Output the [X, Y] coordinate of the center of the cell containing the given text.  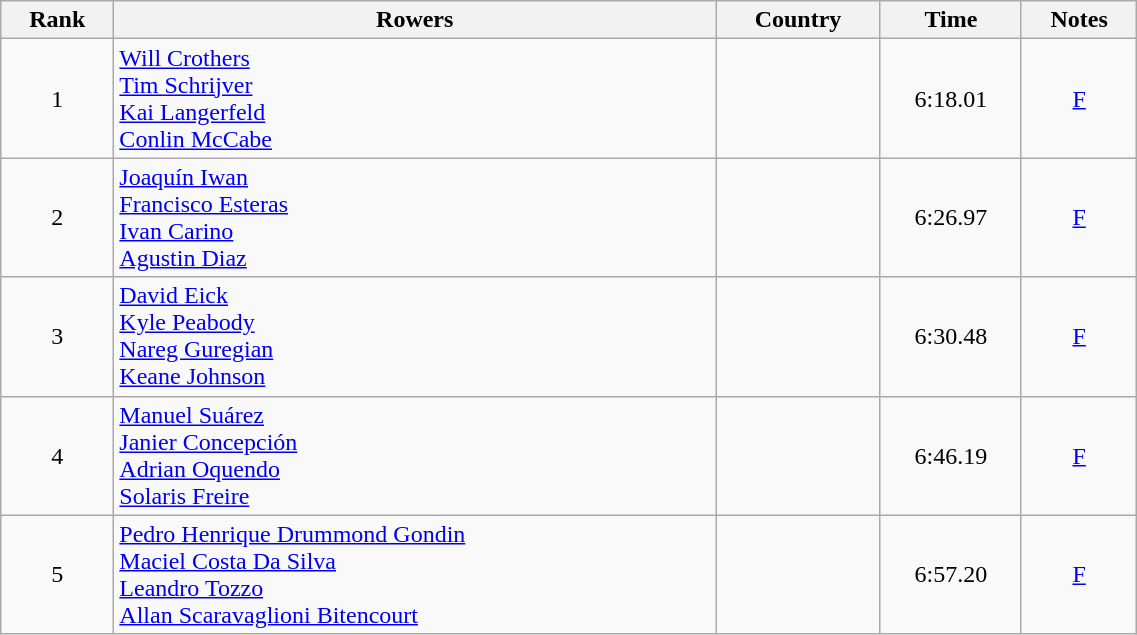
Country [798, 20]
6:30.48 [950, 336]
4 [58, 456]
1 [58, 98]
Pedro Henrique Drummond GondinMaciel Costa Da SilvaLeandro TozzoAllan Scaravaglioni Bitencourt [415, 574]
Will CrothersTim SchrijverKai LangerfeldConlin McCabe [415, 98]
6:46.19 [950, 456]
Joaquín IwanFrancisco EsterasIvan CarinoAgustin Diaz [415, 218]
6:57.20 [950, 574]
Time [950, 20]
Notes [1078, 20]
Rowers [415, 20]
5 [58, 574]
Rank [58, 20]
2 [58, 218]
Manuel SuárezJanier ConcepciónAdrian OquendoSolaris Freire [415, 456]
6:18.01 [950, 98]
3 [58, 336]
David EickKyle PeabodyNareg GuregianKeane Johnson [415, 336]
6:26.97 [950, 218]
